From the cell containing the given text, extract its center point as (X, Y) coordinate. 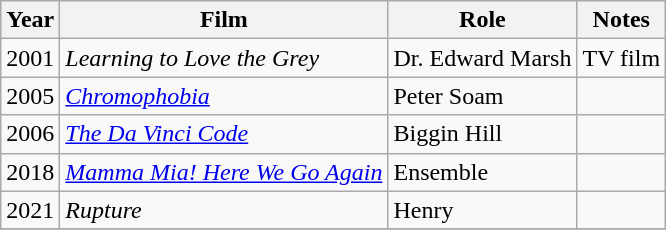
TV film (622, 58)
2021 (30, 210)
Dr. Edward Marsh (482, 58)
The Da Vinci Code (224, 134)
2005 (30, 96)
2001 (30, 58)
Ensemble (482, 172)
Film (224, 20)
Peter Soam (482, 96)
Role (482, 20)
Chromophobia (224, 96)
2018 (30, 172)
Notes (622, 20)
Mamma Mia! Here We Go Again (224, 172)
Biggin Hill (482, 134)
2006 (30, 134)
Learning to Love the Grey (224, 58)
Henry (482, 210)
Year (30, 20)
Rupture (224, 210)
